Scan for the cell matching the given text and deliver its (X, Y) coordinate at center. 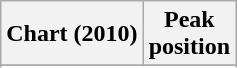
Chart (2010) (72, 34)
Peak position (189, 34)
